Determine the (x, y) coordinate at the center of the cell enclosing the given text.  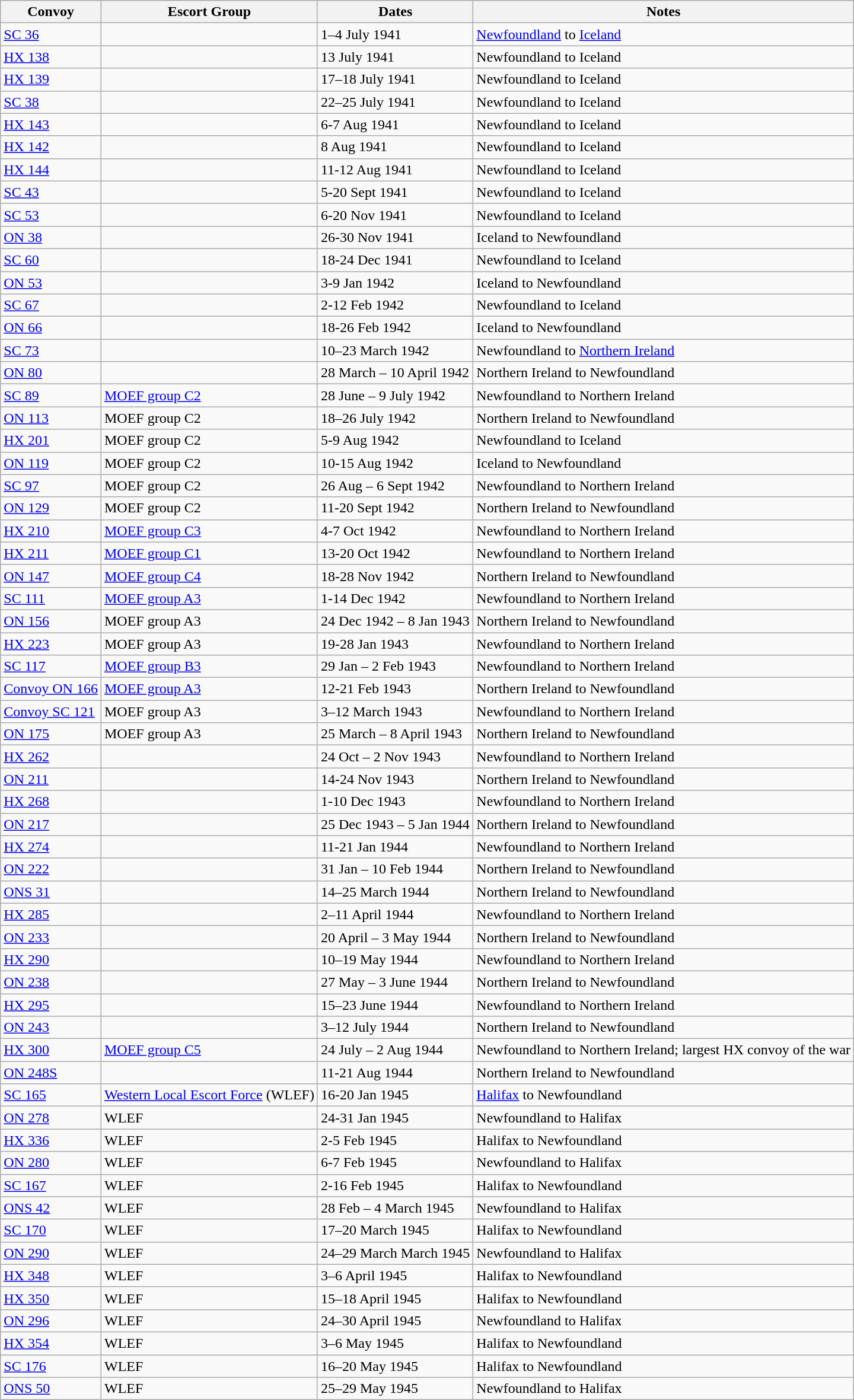
18-26 Feb 1942 (395, 328)
5-20 Sept 1941 (395, 192)
2-5 Feb 1945 (395, 1140)
6-7 Aug 1941 (395, 125)
11-21 Aug 1944 (395, 1073)
SC 117 (51, 666)
26 Aug – 6 Sept 1942 (395, 486)
27 May – 3 June 1944 (395, 982)
HX 348 (51, 1275)
1-14 Dec 1942 (395, 598)
SC 53 (51, 215)
HX 142 (51, 147)
5-9 Aug 1942 (395, 441)
HX 210 (51, 531)
12-21 Feb 1943 (395, 689)
HX 336 (51, 1140)
HX 138 (51, 57)
HX 139 (51, 79)
ON 217 (51, 824)
4-7 Oct 1942 (395, 531)
3-9 Jan 1942 (395, 283)
SC 73 (51, 350)
Western Local Escort Force (WLEF) (209, 1095)
Notes (664, 12)
ON 53 (51, 283)
8 Aug 1941 (395, 147)
15–18 April 1945 (395, 1298)
ON 129 (51, 508)
10-15 Aug 1942 (395, 463)
SC 67 (51, 305)
HX 144 (51, 170)
ON 280 (51, 1163)
MOEF group C3 (209, 531)
25–29 May 1945 (395, 1389)
3–12 March 1943 (395, 712)
SC 43 (51, 192)
13-20 Oct 1942 (395, 553)
HX 211 (51, 553)
26-30 Nov 1941 (395, 237)
HX 285 (51, 914)
24 Dec 1942 – 8 Jan 1943 (395, 621)
HX 268 (51, 802)
1–4 July 1941 (395, 34)
HX 262 (51, 757)
13 July 1941 (395, 57)
HX 300 (51, 1050)
3–6 May 1945 (395, 1343)
ON 113 (51, 418)
SC 38 (51, 102)
HX 274 (51, 847)
ON 243 (51, 1028)
HX 143 (51, 125)
ON 80 (51, 373)
3–12 July 1944 (395, 1028)
22–25 July 1941 (395, 102)
MOEF group B3 (209, 666)
Newfoundland to Northern Ireland; largest HX convoy of the war (664, 1050)
28 March – 10 April 1942 (395, 373)
14-24 Nov 1943 (395, 779)
14–25 March 1944 (395, 892)
3–6 April 1945 (395, 1275)
Convoy SC 121 (51, 712)
HX 201 (51, 441)
19-28 Jan 1943 (395, 643)
ON 147 (51, 576)
SC 165 (51, 1095)
29 Jan – 2 Feb 1943 (395, 666)
ON 38 (51, 237)
24 July – 2 Aug 1944 (395, 1050)
MOEF group C1 (209, 553)
SC 176 (51, 1366)
1-10 Dec 1943 (395, 802)
MOEF group C4 (209, 576)
Escort Group (209, 12)
2-12 Feb 1942 (395, 305)
ON 119 (51, 463)
24-31 Jan 1945 (395, 1118)
6-7 Feb 1945 (395, 1163)
ONS 42 (51, 1208)
24–30 April 1945 (395, 1321)
SC 60 (51, 260)
10–19 May 1944 (395, 959)
ON 238 (51, 982)
HX 354 (51, 1343)
11-20 Sept 1942 (395, 508)
11-12 Aug 1941 (395, 170)
HX 223 (51, 643)
ON 156 (51, 621)
HX 350 (51, 1298)
ON 175 (51, 734)
SC 89 (51, 396)
16-20 Jan 1945 (395, 1095)
17–20 March 1945 (395, 1230)
MOEF group C5 (209, 1050)
18–26 July 1942 (395, 418)
16–20 May 1945 (395, 1366)
Convoy (51, 12)
28 Feb – 4 March 1945 (395, 1208)
ONS 31 (51, 892)
HX 290 (51, 959)
ON 278 (51, 1118)
ON 211 (51, 779)
17–18 July 1941 (395, 79)
ON 290 (51, 1253)
ONS 50 (51, 1389)
ON 296 (51, 1321)
SC 170 (51, 1230)
HX 295 (51, 1005)
SC 36 (51, 34)
25 March – 8 April 1943 (395, 734)
SC 167 (51, 1185)
2-16 Feb 1945 (395, 1185)
11-21 Jan 1944 (395, 847)
ON 233 (51, 937)
25 Dec 1943 – 5 Jan 1944 (395, 824)
SC 97 (51, 486)
6-20 Nov 1941 (395, 215)
ON 66 (51, 328)
2–11 April 1944 (395, 914)
18-28 Nov 1942 (395, 576)
15–23 June 1944 (395, 1005)
20 April – 3 May 1944 (395, 937)
10–23 March 1942 (395, 350)
24 Oct – 2 Nov 1943 (395, 757)
ON 248S (51, 1073)
28 June – 9 July 1942 (395, 396)
31 Jan – 10 Feb 1944 (395, 869)
SC 111 (51, 598)
18-24 Dec 1941 (395, 260)
Dates (395, 12)
24–29 March March 1945 (395, 1253)
Convoy ON 166 (51, 689)
ON 222 (51, 869)
